Find where the given text appears and provide that cell's center as (X, Y) coordinate. 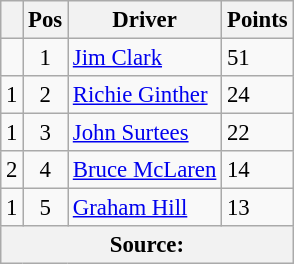
51 (258, 58)
4 (46, 170)
22 (258, 133)
5 (46, 208)
3 (46, 133)
Richie Ginther (145, 95)
Source: (147, 245)
24 (258, 95)
Jim Clark (145, 58)
14 (258, 170)
Bruce McLaren (145, 170)
Points (258, 20)
13 (258, 208)
Pos (46, 20)
Graham Hill (145, 208)
John Surtees (145, 133)
Driver (145, 20)
